Locate the cell with the specified text and output its [X, Y] center coordinate. 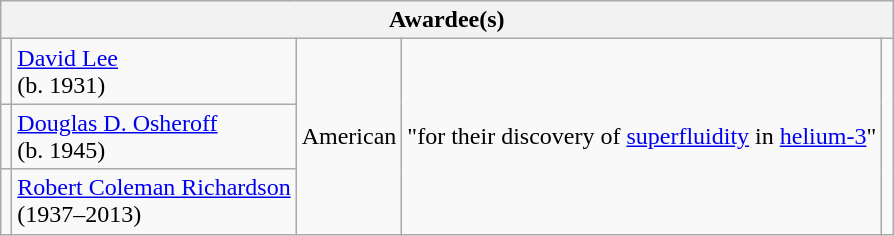
David Lee(b. 1931) [154, 72]
Douglas D. Osheroff(b. 1945) [154, 136]
"for their discovery of superfluidity in helium-3" [642, 136]
Robert Coleman Richardson(1937–2013) [154, 202]
American [349, 136]
Awardee(s) [447, 20]
